Identify which cell holds the provided text, then report its [x, y] central coordinate. 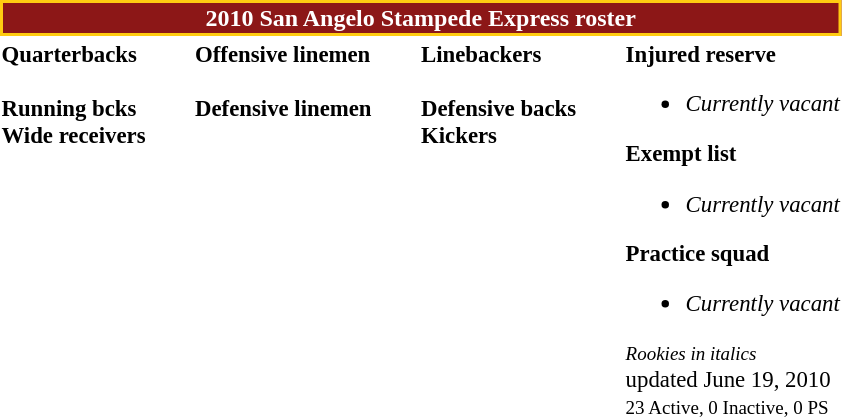
2010 San Angelo Stampede Express roster [420, 18]
